Locate the cell with the specified text and output its [x, y] center coordinate. 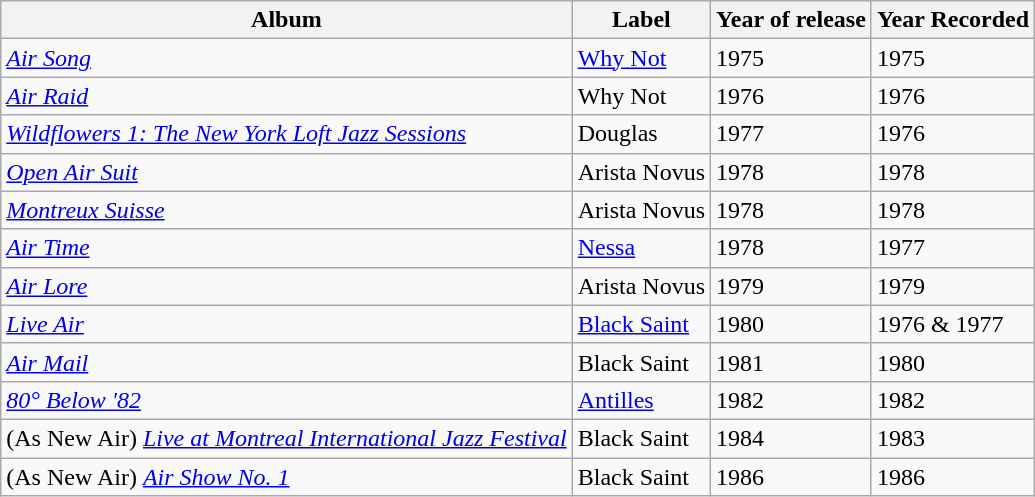
Air Lore [286, 286]
1984 [792, 438]
Montreux Suisse [286, 210]
Wildflowers 1: The New York Loft Jazz Sessions [286, 134]
Label [641, 20]
(As New Air) Live at Montreal International Jazz Festival [286, 438]
Open Air Suit [286, 172]
Air Mail [286, 362]
Album [286, 20]
1976 & 1977 [952, 324]
1983 [952, 438]
(As New Air) Air Show No. 1 [286, 477]
1981 [792, 362]
Air Time [286, 248]
Douglas [641, 134]
Year of release [792, 20]
Air Raid [286, 96]
80° Below '82 [286, 400]
Year Recorded [952, 20]
Live Air [286, 324]
Air Song [286, 58]
Nessa [641, 248]
Antilles [641, 400]
